Determine the (X, Y) coordinate at the center of the cell enclosing the given text.  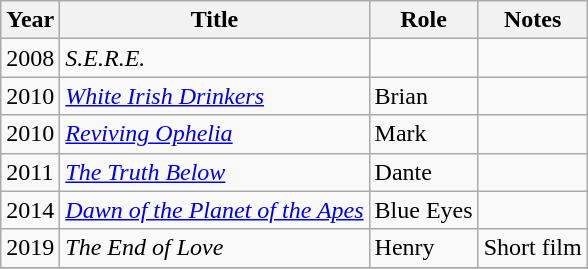
The Truth Below (214, 172)
2019 (30, 248)
Reviving Ophelia (214, 134)
Brian (424, 96)
2008 (30, 58)
Short film (532, 248)
Blue Eyes (424, 210)
S.E.R.E. (214, 58)
Dawn of the Planet of the Apes (214, 210)
The End of Love (214, 248)
Title (214, 20)
Role (424, 20)
White Irish Drinkers (214, 96)
Notes (532, 20)
Mark (424, 134)
Dante (424, 172)
2011 (30, 172)
Henry (424, 248)
Year (30, 20)
2014 (30, 210)
